From the cell containing the given text, extract its center point as [X, Y] coordinate. 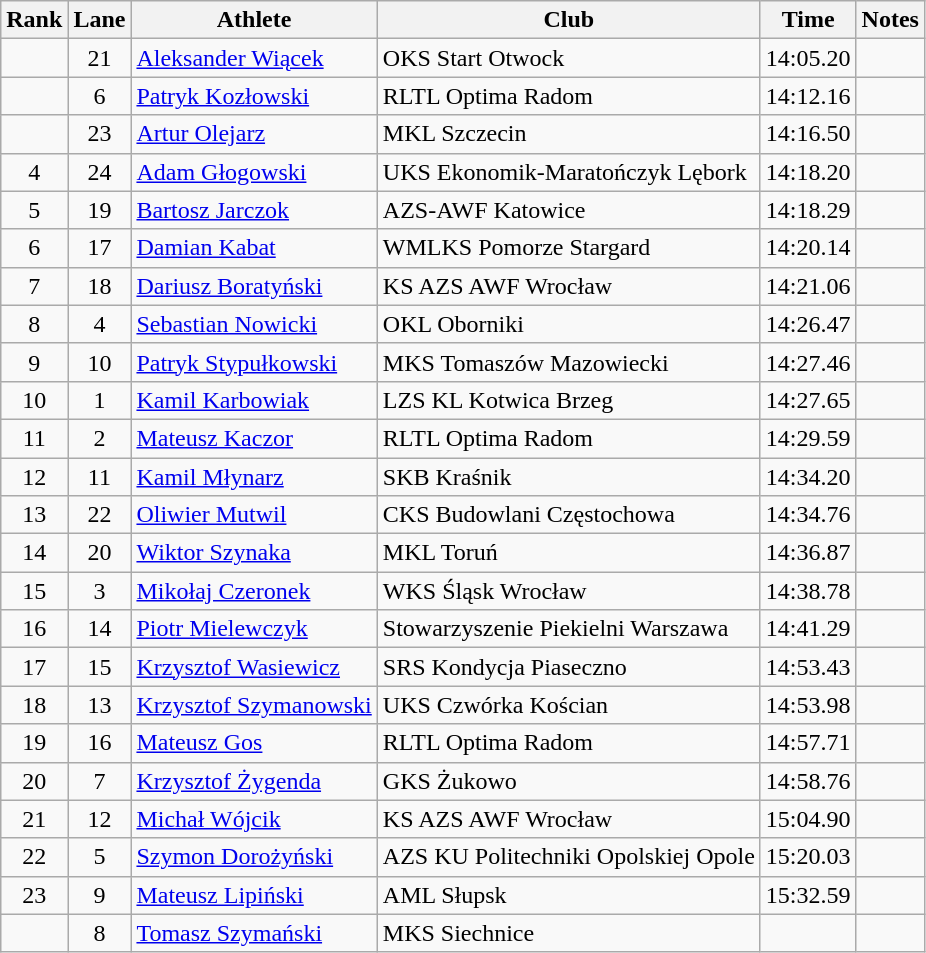
Club [568, 20]
Mateusz Lipiński [254, 895]
Kamil Karbowiak [254, 400]
OKL Oborniki [568, 324]
Rank [34, 20]
MKL Szczecin [568, 134]
Patryk Kozłowski [254, 96]
14:27.65 [808, 400]
Stowarzyszenie Piekielni Warszawa [568, 629]
MKL Toruń [568, 553]
Aleksander Wiącek [254, 58]
15:32.59 [808, 895]
LZS KL Kotwica Brzeg [568, 400]
14:57.71 [808, 743]
SRS Kondycja Piaseczno [568, 667]
Artur Olejarz [254, 134]
CKS Budowlani Częstochowa [568, 515]
Krzysztof Szymanowski [254, 705]
14:53.98 [808, 705]
MKS Tomaszów Mazowiecki [568, 362]
3 [100, 591]
14:18.29 [808, 210]
14:16.50 [808, 134]
AZS-AWF Katowice [568, 210]
Time [808, 20]
14:53.43 [808, 667]
24 [100, 172]
15:04.90 [808, 819]
UKS Ekonomik-Maratończyk Lębork [568, 172]
WKS Śląsk Wrocław [568, 591]
14:27.46 [808, 362]
Lane [100, 20]
Kamil Młynarz [254, 477]
Mateusz Kaczor [254, 438]
Adam Głogowski [254, 172]
14:41.29 [808, 629]
Krzysztof Żygenda [254, 781]
Mateusz Gos [254, 743]
Tomasz Szymański [254, 933]
14:36.87 [808, 553]
Athlete [254, 20]
14:20.14 [808, 248]
Bartosz Jarczok [254, 210]
UKS Czwórka Kościan [568, 705]
SKB Kraśnik [568, 477]
14:12.16 [808, 96]
14:18.20 [808, 172]
AML Słupsk [568, 895]
Dariusz Boratyński [254, 286]
Wiktor Szynaka [254, 553]
Sebastian Nowicki [254, 324]
14:34.76 [808, 515]
Mikołaj Czeronek [254, 591]
MKS Siechnice [568, 933]
14:29.59 [808, 438]
Michał Wójcik [254, 819]
14:26.47 [808, 324]
AZS KU Politechniki Opolskiej Opole [568, 857]
2 [100, 438]
1 [100, 400]
Krzysztof Wasiewicz [254, 667]
OKS Start Otwock [568, 58]
WMLKS Pomorze Stargard [568, 248]
GKS Żukowo [568, 781]
Notes [890, 20]
14:21.06 [808, 286]
Patryk Stypułkowski [254, 362]
Szymon Dorożyński [254, 857]
Oliwier Mutwil [254, 515]
Damian Kabat [254, 248]
14:34.20 [808, 477]
15:20.03 [808, 857]
14:58.76 [808, 781]
14:38.78 [808, 591]
14:05.20 [808, 58]
Piotr Mielewczyk [254, 629]
